Provide the [x, y] coordinate of the cell's center where the given text is located.  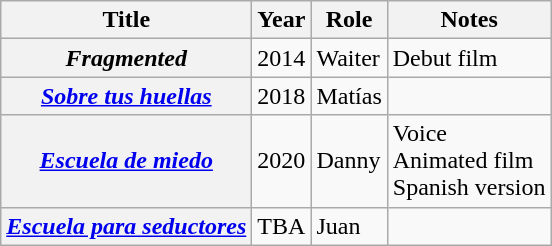
VoiceAnimated filmSpanish version [469, 161]
Fragmented [126, 58]
Escuela para seductores [126, 226]
Matías [349, 96]
2014 [282, 58]
Role [349, 20]
Year [282, 20]
Juan [349, 226]
Notes [469, 20]
Sobre tus huellas [126, 96]
Title [126, 20]
2020 [282, 161]
Debut film [469, 58]
TBA [282, 226]
2018 [282, 96]
Waiter [349, 58]
Danny [349, 161]
Escuela de miedo [126, 161]
